Find where the given text appears and provide that cell's center as (X, Y) coordinate. 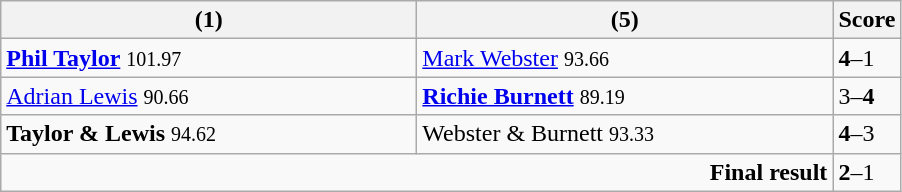
(1) (209, 20)
Richie Burnett 89.19 (625, 96)
Final result (417, 172)
Adrian Lewis 90.66 (209, 96)
Mark Webster 93.66 (625, 58)
Score (867, 20)
(5) (625, 20)
3–4 (867, 96)
Phil Taylor 101.97 (209, 58)
4–3 (867, 134)
Taylor & Lewis 94.62 (209, 134)
4–1 (867, 58)
Webster & Burnett 93.33 (625, 134)
2–1 (867, 172)
